Find where the given text appears and provide that cell's center as (x, y) coordinate. 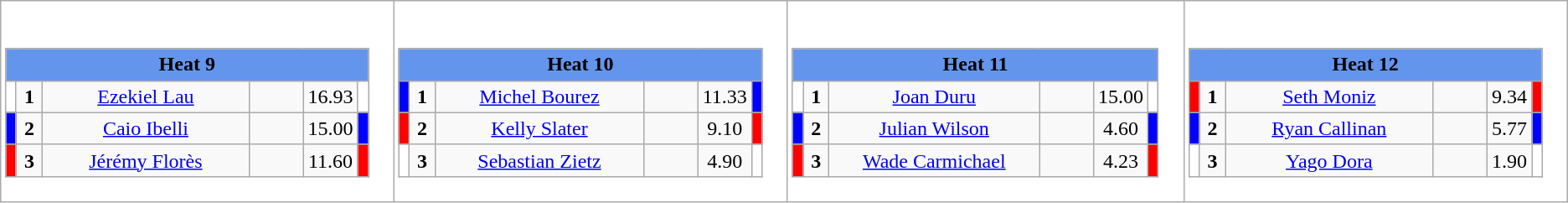
Wade Carmichael (935, 160)
4.60 (1121, 128)
Sebastian Zietz (539, 160)
Ezekiel Lau (146, 96)
Heat 12 1 Seth Moniz 9.34 2 Ryan Callinan 5.77 3 Yago Dora 1.90 (1375, 101)
Heat 9 (187, 65)
Michel Bourez (539, 96)
4.90 (725, 160)
9.10 (725, 128)
9.34 (1509, 96)
Heat 11 (975, 65)
5.77 (1509, 128)
Heat 10 (580, 65)
4.23 (1121, 160)
11.33 (725, 96)
Joan Duru (935, 96)
Heat 11 1 Joan Duru 15.00 2 Julian Wilson 4.60 3 Wade Carmichael 4.23 (985, 101)
1.90 (1509, 160)
Heat 12 (1365, 65)
Heat 9 1 Ezekiel Lau 16.93 2 Caio Ibelli 15.00 3 Jérémy Florès 11.60 (198, 101)
Yago Dora (1329, 160)
Kelly Slater (539, 128)
11.60 (330, 160)
Ryan Callinan (1329, 128)
Heat 10 1 Michel Bourez 11.33 2 Kelly Slater 9.10 3 Sebastian Zietz 4.90 (591, 101)
Caio Ibelli (146, 128)
Jérémy Florès (146, 160)
16.93 (330, 96)
Seth Moniz (1329, 96)
Julian Wilson (935, 128)
